Capture the cell that displays the provided text and extract its [X, Y] central coordinate. 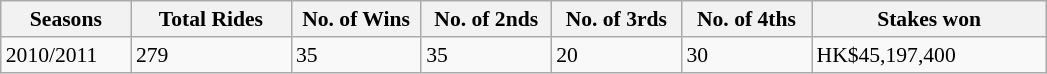
No. of 2nds [486, 19]
279 [211, 55]
2010/2011 [66, 55]
Stakes won [930, 19]
No. of Wins [356, 19]
Seasons [66, 19]
No. of 4ths [746, 19]
20 [616, 55]
30 [746, 55]
HK$45,197,400 [930, 55]
No. of 3rds [616, 19]
Total Rides [211, 19]
